Capture the cell that displays the provided text and extract its (x, y) central coordinate. 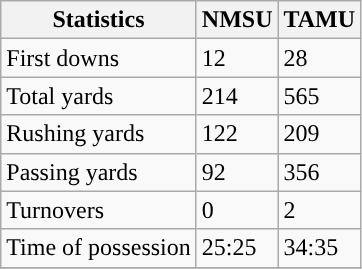
TAMU (320, 20)
25:25 (237, 248)
Passing yards (99, 172)
565 (320, 96)
356 (320, 172)
NMSU (237, 20)
2 (320, 210)
122 (237, 134)
92 (237, 172)
0 (237, 210)
Turnovers (99, 210)
Total yards (99, 96)
Statistics (99, 20)
First downs (99, 58)
34:35 (320, 248)
214 (237, 96)
Time of possession (99, 248)
12 (237, 58)
28 (320, 58)
Rushing yards (99, 134)
209 (320, 134)
